Pinpoint the cell where the given text exists, returning its (x, y) midpoint coordinate. 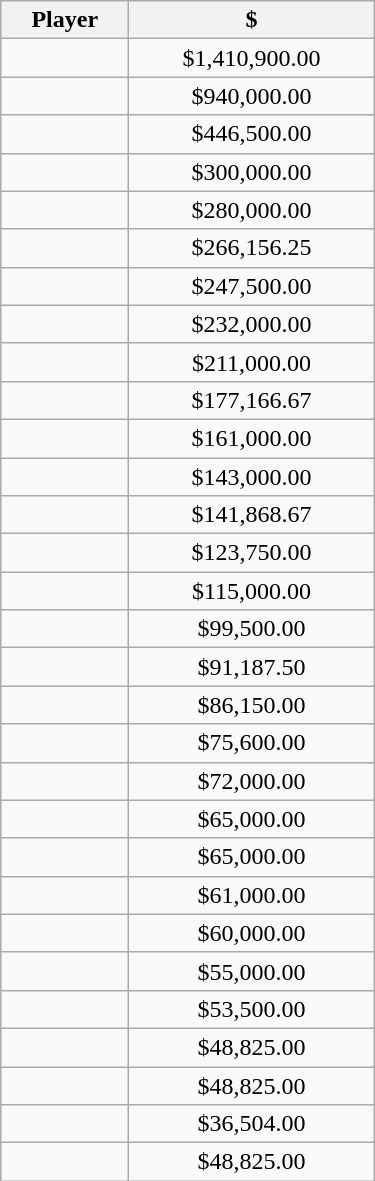
$446,500.00 (252, 134)
$36,504.00 (252, 1124)
$ (252, 20)
$940,000.00 (252, 96)
$53,500.00 (252, 1009)
$99,500.00 (252, 629)
$72,000.00 (252, 781)
Player (65, 20)
$300,000.00 (252, 172)
$91,187.50 (252, 667)
$60,000.00 (252, 933)
$280,000.00 (252, 210)
$123,750.00 (252, 553)
$143,000.00 (252, 477)
$115,000.00 (252, 591)
$247,500.00 (252, 286)
$75,600.00 (252, 743)
$266,156.25 (252, 248)
$141,868.67 (252, 515)
$55,000.00 (252, 971)
$86,150.00 (252, 705)
$161,000.00 (252, 438)
$232,000.00 (252, 324)
$211,000.00 (252, 362)
$177,166.67 (252, 400)
$1,410,900.00 (252, 58)
$61,000.00 (252, 895)
